From the cell containing the given text, extract its center point as [x, y] coordinate. 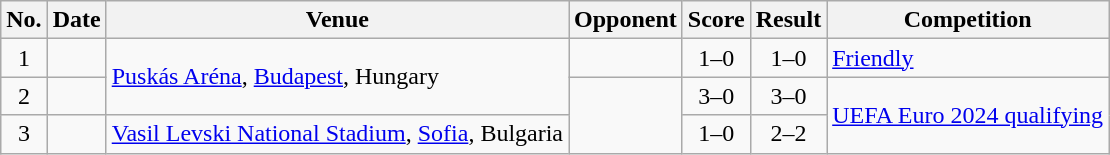
Result [788, 20]
Score [716, 20]
Competition [968, 20]
UEFA Euro 2024 qualifying [968, 115]
Venue [337, 20]
Date [76, 20]
2 [24, 96]
No. [24, 20]
Puskás Aréna, Budapest, Hungary [337, 77]
1 [24, 58]
3 [24, 134]
Opponent [626, 20]
Vasil Levski National Stadium, Sofia, Bulgaria [337, 134]
Friendly [968, 58]
2–2 [788, 134]
